Detect which cell encompasses the target text, then output its [X, Y] center coordinate. 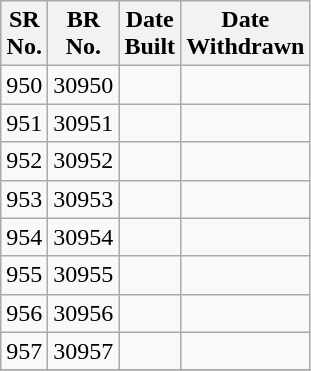
957 [24, 351]
30956 [84, 313]
952 [24, 161]
956 [24, 313]
955 [24, 275]
30950 [84, 85]
30953 [84, 199]
30955 [84, 275]
30951 [84, 123]
30954 [84, 237]
950 [24, 85]
953 [24, 199]
30957 [84, 351]
951 [24, 123]
SRNo. [24, 34]
DateWithdrawn [246, 34]
30952 [84, 161]
DateBuilt [150, 34]
BRNo. [84, 34]
954 [24, 237]
